Return [x, y] of the center of cell containing provided text 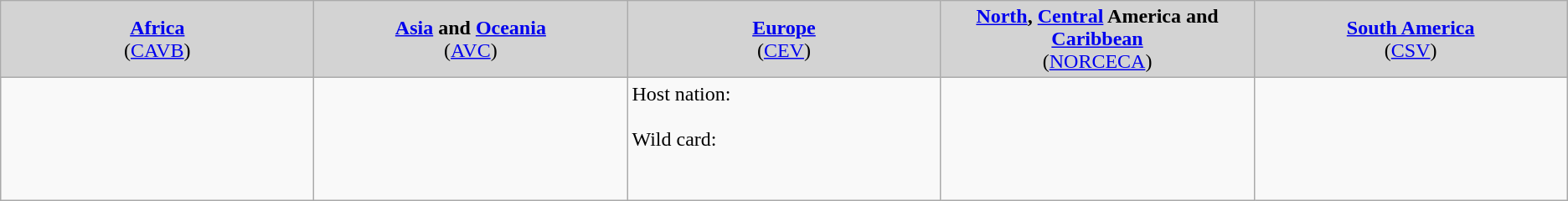
South America(CSV) [1411, 39]
Asia and Oceania(AVC) [471, 39]
Host nation: Wild card: [784, 139]
Europe(CEV) [784, 39]
Africa(CAVB) [157, 39]
North, Central America and Caribbean(NORCECA) [1097, 39]
